Determine the (x, y) coordinate at the center of the cell enclosing the given text.  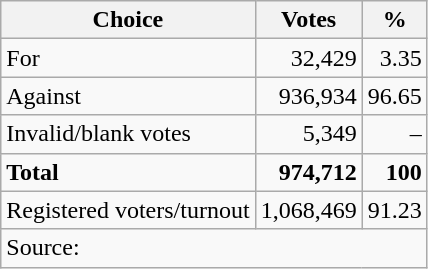
32,429 (308, 58)
100 (394, 172)
96.65 (394, 96)
Source: (214, 248)
Choice (128, 20)
1,068,469 (308, 210)
936,934 (308, 96)
– (394, 134)
3.35 (394, 58)
Votes (308, 20)
% (394, 20)
5,349 (308, 134)
Registered voters/turnout (128, 210)
91.23 (394, 210)
Invalid/blank votes (128, 134)
974,712 (308, 172)
Against (128, 96)
Total (128, 172)
For (128, 58)
